Pinpoint the cell where the given text exists, returning its (x, y) midpoint coordinate. 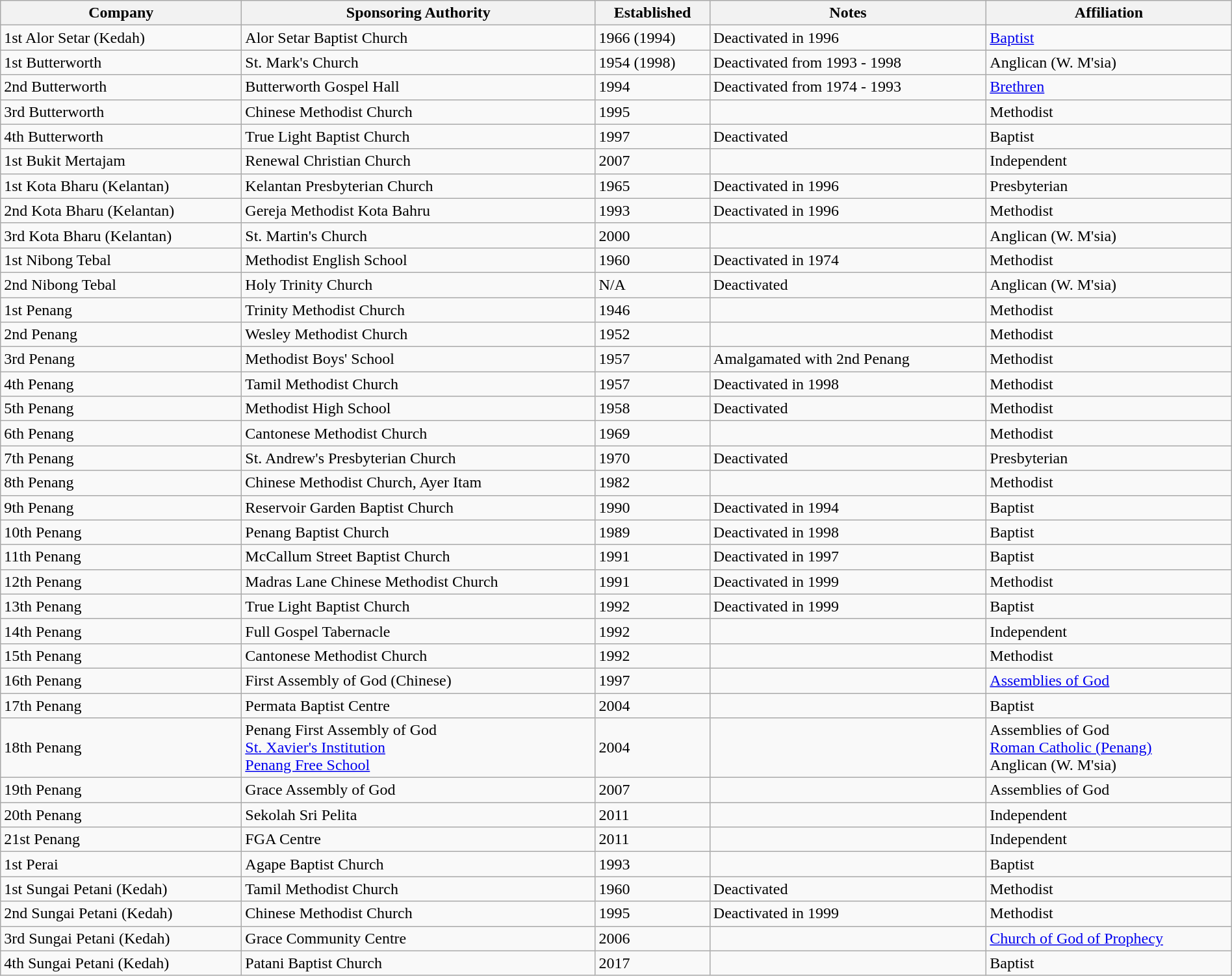
McCallum Street Baptist Church (418, 557)
3rd Sungai Petani (Kedah) (121, 938)
1st Butterworth (121, 62)
Full Gospel Tabernacle (418, 631)
1994 (652, 87)
3rd Butterworth (121, 112)
FGA Centre (418, 840)
4th Sungai Petani (Kedah) (121, 963)
4th Butterworth (121, 136)
7th Penang (121, 458)
N/A (652, 285)
1952 (652, 335)
9th Penang (121, 507)
13th Penang (121, 606)
Penang Baptist Church (418, 532)
Assemblies of GodRoman Catholic (Penang)Anglican (W. M'sia) (1109, 748)
Trinity Methodist Church (418, 310)
1966 (1994) (652, 38)
16th Penang (121, 680)
1965 (652, 186)
1958 (652, 409)
1st Alor Setar (Kedah) (121, 38)
St. Martin's Church (418, 235)
Permata Baptist Centre (418, 705)
2nd Butterworth (121, 87)
3rd Kota Bharu (Kelantan) (121, 235)
Church of God of Prophecy (1109, 938)
Brethren (1109, 87)
1990 (652, 507)
Grace Community Centre (418, 938)
St. Andrew's Presbyterian Church (418, 458)
4th Penang (121, 384)
12th Penang (121, 582)
6th Penang (121, 433)
Butterworth Gospel Hall (418, 87)
1946 (652, 310)
First Assembly of God (Chinese) (418, 680)
Deactivated in 1974 (847, 260)
2006 (652, 938)
Methodist English School (418, 260)
Penang First Assembly of GodSt. Xavier's InstitutionPenang Free School (418, 748)
1st Kota Bharu (Kelantan) (121, 186)
1989 (652, 532)
2017 (652, 963)
2nd Sungai Petani (Kedah) (121, 914)
Deactivated in 1994 (847, 507)
Affiliation (1109, 13)
Company (121, 13)
1st Perai (121, 864)
20th Penang (121, 815)
Deactivated from 1974 - 1993 (847, 87)
1st Nibong Tebal (121, 260)
Reservoir Garden Baptist Church (418, 507)
Wesley Methodist Church (418, 335)
Sekolah Sri Pelita (418, 815)
St. Mark's Church (418, 62)
Chinese Methodist Church, Ayer Itam (418, 483)
Established (652, 13)
21st Penang (121, 840)
2000 (652, 235)
Methodist Boys' School (418, 359)
2nd Kota Bharu (Kelantan) (121, 211)
Sponsoring Authority (418, 13)
Amalgamated with 2nd Penang (847, 359)
1954 (1998) (652, 62)
Methodist High School (418, 409)
14th Penang (121, 631)
1970 (652, 458)
Madras Lane Chinese Methodist Church (418, 582)
17th Penang (121, 705)
2nd Penang (121, 335)
3rd Penang (121, 359)
19th Penang (121, 790)
11th Penang (121, 557)
5th Penang (121, 409)
18th Penang (121, 748)
Renewal Christian Church (418, 161)
1st Bukit Mertajam (121, 161)
8th Penang (121, 483)
1982 (652, 483)
Deactivated from 1993 - 1998 (847, 62)
2nd Nibong Tebal (121, 285)
Gereja Methodist Kota Bahru (418, 211)
1st Penang (121, 310)
10th Penang (121, 532)
Notes (847, 13)
1969 (652, 433)
Patani Baptist Church (418, 963)
Kelantan Presbyterian Church (418, 186)
Agape Baptist Church (418, 864)
Deactivated in 1997 (847, 557)
Alor Setar Baptist Church (418, 38)
15th Penang (121, 656)
1st Sungai Petani (Kedah) (121, 889)
Grace Assembly of God (418, 790)
Holy Trinity Church (418, 285)
